Locate the cell with the specified text and output its [x, y] center coordinate. 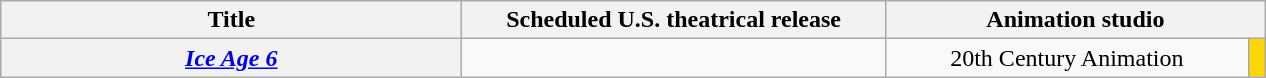
Title [232, 20]
Ice Age 6 [232, 58]
Scheduled U.S. theatrical release [674, 20]
Animation studio [1075, 20]
20th Century Animation [1066, 58]
